Detect which cell encompasses the target text, then output its [X, Y] center coordinate. 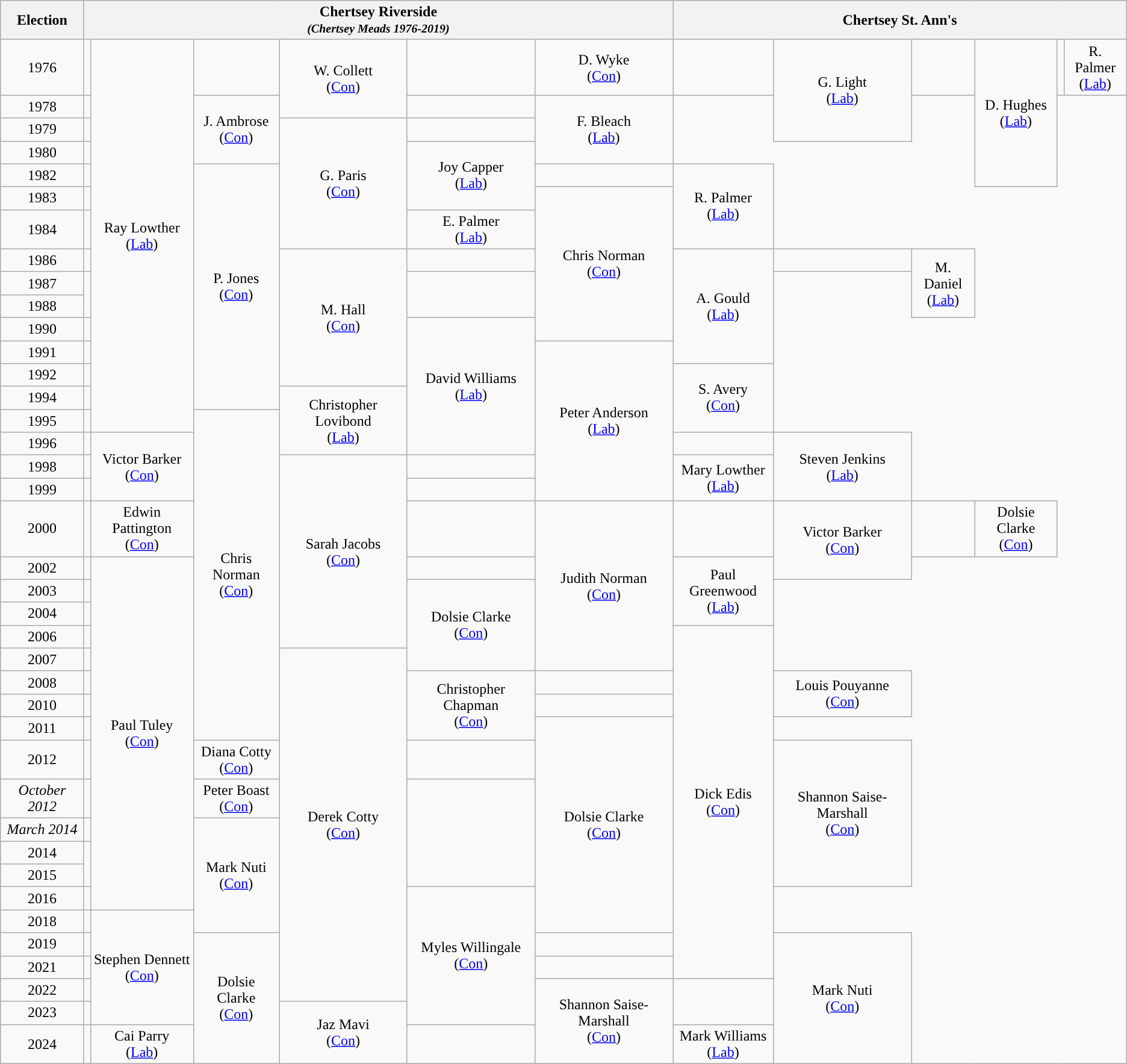
Stephen Dennett(Con) [142, 967]
Mark Williams(Lab) [723, 1044]
1980 [42, 152]
W. Collett(Con) [343, 79]
1988 [42, 306]
1987 [42, 283]
March 2014 [42, 830]
October 2012 [42, 798]
2019 [42, 944]
1999 [42, 490]
1990 [42, 329]
2021 [42, 967]
S. Avery(Con) [723, 398]
A. Gould(Lab) [723, 306]
J. Ambrose(Con) [236, 129]
2007 [42, 659]
Jaz Mavi(Con) [343, 1032]
2008 [42, 682]
1991 [42, 352]
D. Hughes(Lab) [1016, 113]
2002 [42, 568]
D. Wyke(Con) [604, 67]
E. Palmer(Lab) [471, 229]
2016 [42, 898]
Louis Pouyanne(Con) [842, 694]
2010 [42, 705]
2003 [42, 591]
Election [42, 20]
2023 [42, 1013]
2004 [42, 614]
Christopher Lovibond(Lab) [343, 421]
David Williams(Lab) [471, 386]
Sarah Jacobs(Con) [343, 552]
Judith Norman(Con) [604, 586]
1979 [42, 129]
M. Daniel(Lab) [943, 283]
2024 [42, 1044]
Paul Tuley(Con) [142, 733]
1982 [42, 175]
Joy Capper(Lab) [471, 175]
Cai Parry(Lab) [142, 1044]
F. Bleach(Lab) [604, 129]
Derek Cotty(Con) [343, 825]
1998 [42, 467]
2011 [42, 728]
2014 [42, 853]
Peter Anderson(Lab) [604, 421]
Myles Willingale(Con) [471, 956]
1983 [42, 198]
Peter Boast(Con) [236, 798]
1978 [42, 107]
1976 [42, 67]
2022 [42, 990]
Paul Greenwood(Lab) [723, 591]
1995 [42, 421]
Edwin Pattington(Con) [142, 529]
Steven Jenkins(Lab) [842, 467]
Christopher Chapman(Con) [471, 705]
Dick Edis(Con) [723, 802]
Chertsey St. Ann's [899, 20]
G. Light(Lab) [842, 90]
1984 [42, 229]
Diana Cotty(Con) [236, 759]
Ray Lowther(Lab) [142, 236]
1992 [42, 375]
1994 [42, 398]
1986 [42, 260]
2015 [42, 876]
2006 [42, 636]
2018 [42, 921]
P. Jones(Con) [236, 287]
2012 [42, 759]
Mary Lowther(Lab) [723, 478]
Chertsey Riverside(Chertsey Meads 1976-2019) [378, 20]
1996 [42, 444]
M. Hall(Con) [343, 317]
2000 [42, 529]
G. Paris(Con) [343, 183]
